Scan for the cell matching the given text and deliver its (x, y) coordinate at center. 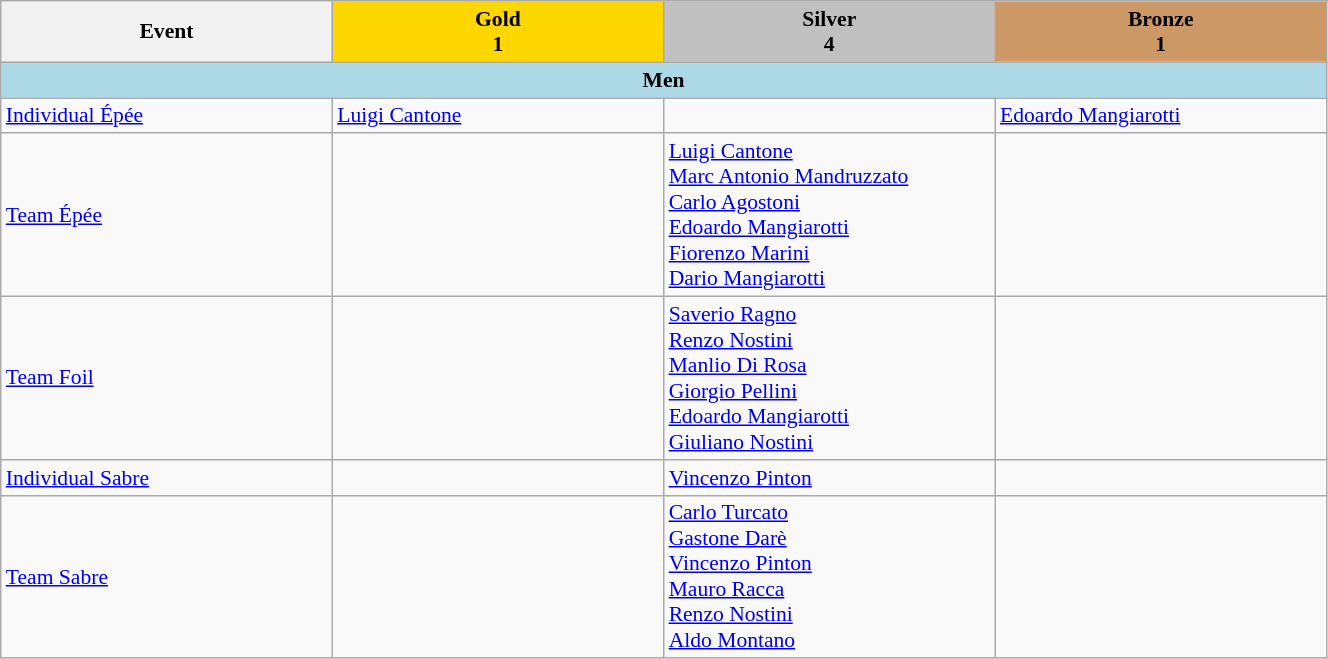
Vincenzo Pinton (830, 478)
Men (664, 80)
Team Sabre (166, 576)
Team Épée (166, 216)
Bronze1 (1160, 32)
Luigi Cantone (498, 116)
Silver4 (830, 32)
Carlo TurcatoGastone DarèVincenzo PintonMauro RaccaRenzo NostiniAldo Montano (830, 576)
Event (166, 32)
Individual Sabre (166, 478)
Individual Épée (166, 116)
Saverio RagnoRenzo NostiniManlio Di RosaGiorgio PelliniEdoardo MangiarottiGiuliano Nostini (830, 378)
Luigi CantoneMarc Antonio MandruzzatoCarlo AgostoniEdoardo MangiarottiFiorenzo MariniDario Mangiarotti (830, 216)
Gold1 (498, 32)
Team Foil (166, 378)
Edoardo Mangiarotti (1160, 116)
